Provide the [X, Y] coordinate of the cell's center where the given text is located.  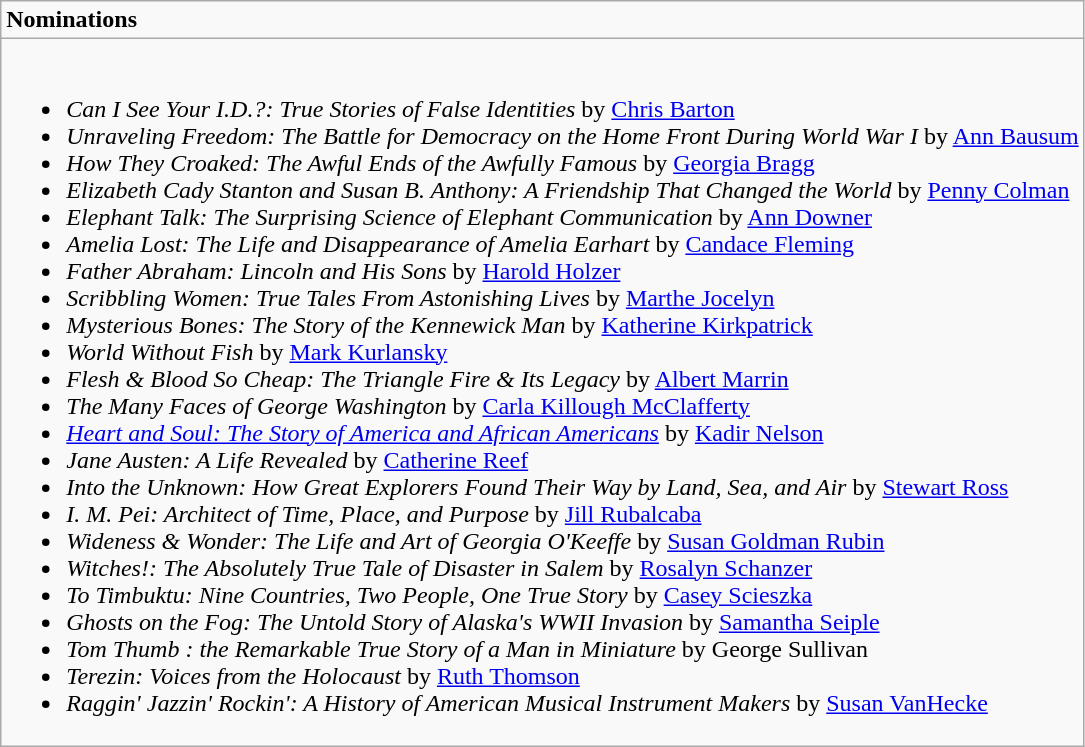
Nominations [542, 20]
